Capture the cell that displays the provided text and extract its [x, y] central coordinate. 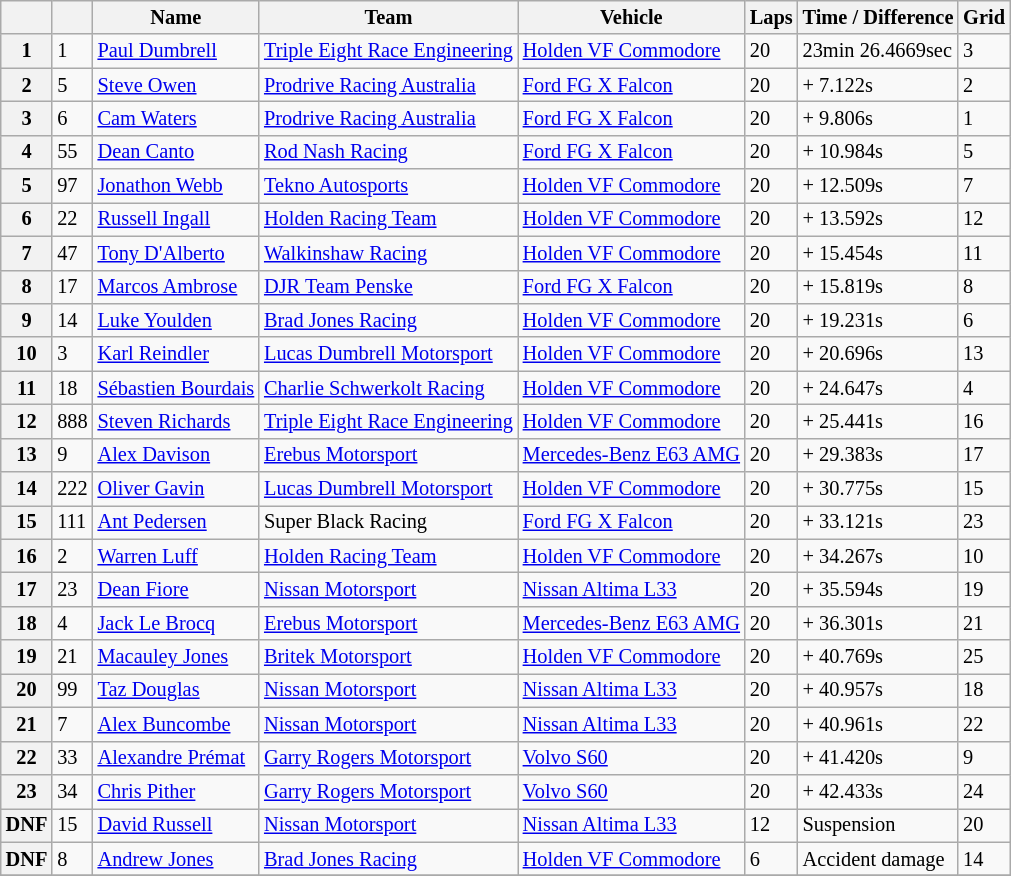
+ 30.775s [878, 489]
888 [72, 421]
Name [176, 17]
+ 19.231s [878, 320]
Andrew Jones [176, 859]
Marcos Ambrose [176, 287]
+ 42.433s [878, 791]
Warren Luff [176, 556]
23min 26.4669sec [878, 51]
Suspension [878, 825]
222 [72, 489]
+ 13.592s [878, 219]
Tekno Autosports [388, 186]
+ 20.696s [878, 354]
Team [388, 17]
DJR Team Penske [388, 287]
Sébastien Bourdais [176, 388]
Britek Motorsport [388, 657]
+ 12.509s [878, 186]
+ 36.301s [878, 623]
Rod Nash Racing [388, 152]
+ 10.984s [878, 152]
+ 35.594s [878, 589]
Luke Youlden [176, 320]
+ 9.806s [878, 118]
Accident damage [878, 859]
+ 41.420s [878, 758]
Vehicle [632, 17]
Charlie Schwerkolt Racing [388, 388]
Dean Canto [176, 152]
24 [984, 791]
Dean Fiore [176, 589]
Chris Pither [176, 791]
Laps [772, 17]
+ 34.267s [878, 556]
Alex Davison [176, 455]
+ 24.647s [878, 388]
+ 15.819s [878, 287]
+ 33.121s [878, 522]
25 [984, 657]
Alex Buncombe [176, 724]
Steven Richards [176, 421]
33 [72, 758]
Ant Pedersen [176, 522]
Steve Owen [176, 85]
Taz Douglas [176, 690]
+ 29.383s [878, 455]
David Russell [176, 825]
Cam Waters [176, 118]
Jonathon Webb [176, 186]
Alexandre Prémat [176, 758]
55 [72, 152]
111 [72, 522]
Grid [984, 17]
Paul Dumbrell [176, 51]
+ 7.122s [878, 85]
Oliver Gavin [176, 489]
Russell Ingall [176, 219]
+ 40.957s [878, 690]
Super Black Racing [388, 522]
Macauley Jones [176, 657]
+ 40.769s [878, 657]
97 [72, 186]
Walkinshaw Racing [388, 253]
Karl Reindler [176, 354]
47 [72, 253]
Jack Le Brocq [176, 623]
Time / Difference [878, 17]
Tony D'Alberto [176, 253]
+ 25.441s [878, 421]
34 [72, 791]
+ 15.454s [878, 253]
99 [72, 690]
+ 40.961s [878, 724]
